Provide the (X, Y) coordinate of the cell's center where the given text is located.  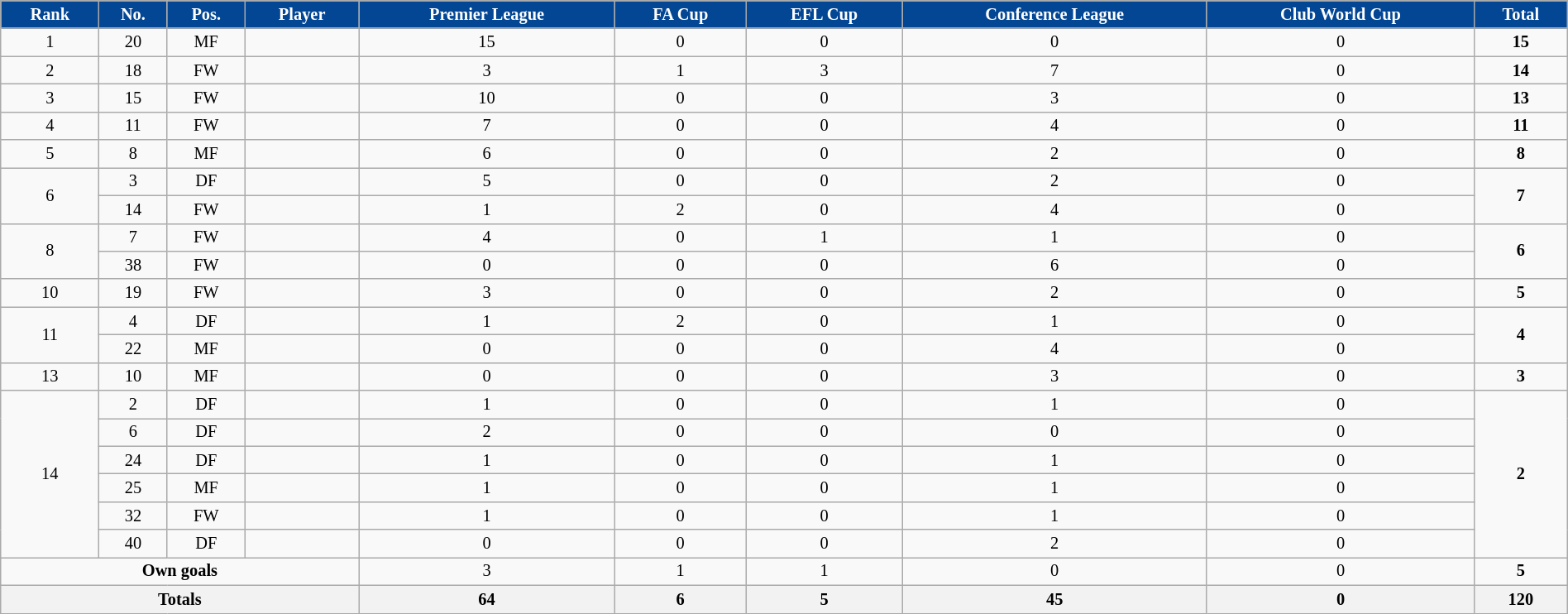
No. (133, 14)
Own goals (180, 571)
Conference League (1055, 14)
32 (133, 516)
Total (1520, 14)
Club World Cup (1340, 14)
Totals (180, 599)
Pos. (206, 14)
38 (133, 265)
19 (133, 293)
Premier League (486, 14)
22 (133, 348)
64 (486, 599)
18 (133, 70)
24 (133, 460)
40 (133, 544)
FA Cup (680, 14)
Rank (50, 14)
Player (302, 14)
EFL Cup (824, 14)
120 (1520, 599)
25 (133, 487)
20 (133, 42)
45 (1055, 599)
